Return [x, y] of the center of cell containing provided text 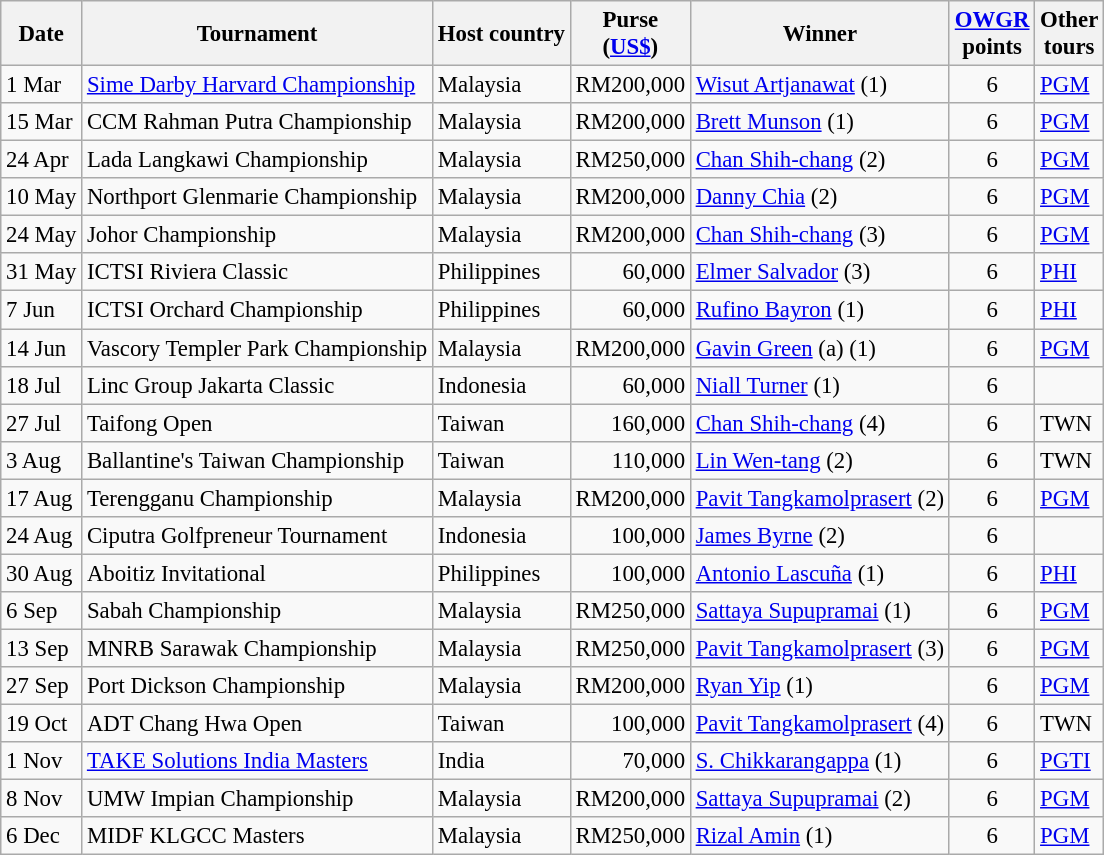
Chan Shih-chang (2) [820, 160]
Aboitiz Invitational [258, 573]
Niall Turner (1) [820, 385]
Danny Chia (2) [820, 197]
14 Jun [42, 348]
Rufino Bayron (1) [820, 310]
10 May [42, 197]
3 Aug [42, 460]
27 Jul [42, 423]
Ciputra Golfpreneur Tournament [258, 536]
Host country [501, 34]
24 May [42, 235]
James Byrne (2) [820, 536]
India [501, 761]
70,000 [630, 761]
Linc Group Jakarta Classic [258, 385]
110,000 [630, 460]
15 Mar [42, 122]
Vascory Templer Park Championship [258, 348]
Rizal Amin (1) [820, 836]
Sattaya Supupramai (2) [820, 799]
Northport Glenmarie Championship [258, 197]
24 Apr [42, 160]
Gavin Green (a) (1) [820, 348]
1 Nov [42, 761]
Lin Wen-tang (2) [820, 460]
1 Mar [42, 85]
Wisut Artjanawat (1) [820, 85]
27 Sep [42, 686]
Sattaya Supupramai (1) [820, 611]
7 Jun [42, 310]
6 Dec [42, 836]
Pavit Tangkamolprasert (2) [820, 498]
ICTSI Orchard Championship [258, 310]
Tournament [258, 34]
Othertours [1070, 34]
24 Aug [42, 536]
ADT Chang Hwa Open [258, 724]
Johor Championship [258, 235]
Elmer Salvador (3) [820, 273]
Pavit Tangkamolprasert (4) [820, 724]
19 Oct [42, 724]
Taifong Open [258, 423]
Winner [820, 34]
6 Sep [42, 611]
UMW Impian Championship [258, 799]
30 Aug [42, 573]
TAKE Solutions India Masters [258, 761]
ICTSI Riviera Classic [258, 273]
Ballantine's Taiwan Championship [258, 460]
Date [42, 34]
13 Sep [42, 648]
Chan Shih-chang (4) [820, 423]
Port Dickson Championship [258, 686]
8 Nov [42, 799]
Antonio Lascuña (1) [820, 573]
Pavit Tangkamolprasert (3) [820, 648]
OWGRpoints [992, 34]
160,000 [630, 423]
Sabah Championship [258, 611]
MNRB Sarawak Championship [258, 648]
17 Aug [42, 498]
Sime Darby Harvard Championship [258, 85]
18 Jul [42, 385]
Terengganu Championship [258, 498]
PGTI [1070, 761]
Chan Shih-chang (3) [820, 235]
S. Chikkarangappa (1) [820, 761]
Ryan Yip (1) [820, 686]
Lada Langkawi Championship [258, 160]
CCM Rahman Putra Championship [258, 122]
Brett Munson (1) [820, 122]
Purse(US$) [630, 34]
MIDF KLGCC Masters [258, 836]
31 May [42, 273]
